Identify which cell holds the provided text, then report its (x, y) central coordinate. 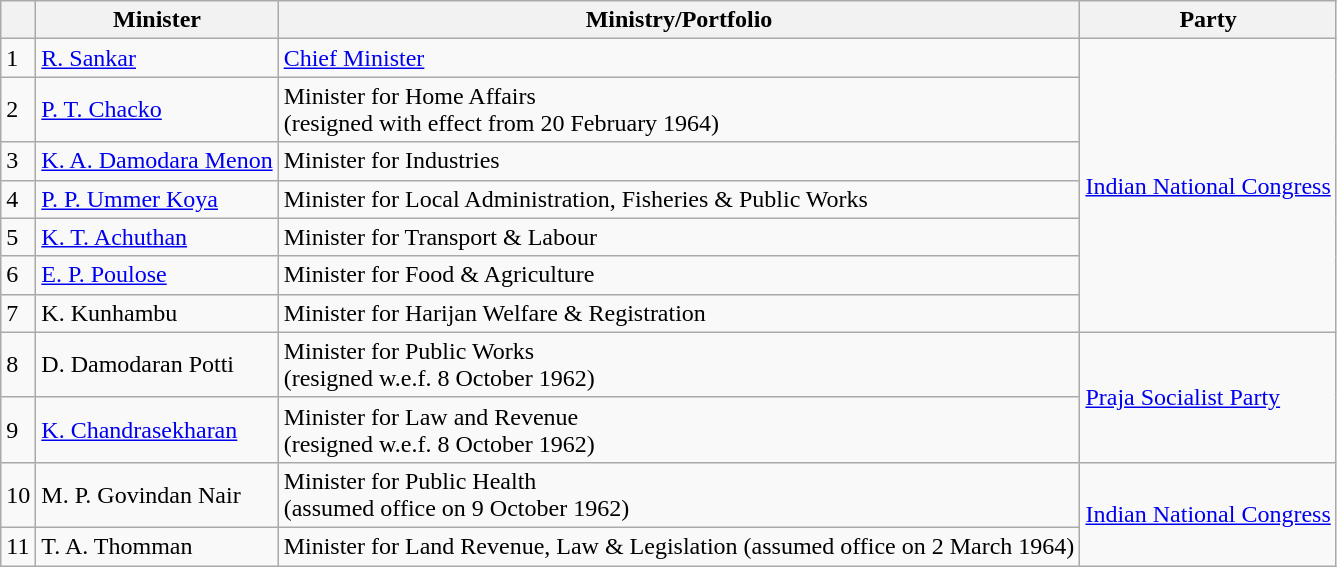
11 (18, 546)
Ministry/Portfolio (679, 20)
T. A. Thomman (157, 546)
K. Kunhambu (157, 313)
Minister for Land Revenue, Law & Legislation (assumed office on 2 March 1964) (679, 546)
K. T. Achuthan (157, 237)
6 (18, 275)
5 (18, 237)
10 (18, 494)
Praja Socialist Party (1208, 397)
K. A. Damodara Menon (157, 161)
8 (18, 364)
3 (18, 161)
Party (1208, 20)
E. P. Poulose (157, 275)
P. T. Chacko (157, 110)
Minister (157, 20)
Minister for Local Administration, Fisheries & Public Works (679, 199)
P. P. Ummer Koya (157, 199)
4 (18, 199)
K. Chandrasekharan (157, 430)
2 (18, 110)
R. Sankar (157, 58)
1 (18, 58)
Minister for Public Works(resigned w.e.f. 8 October 1962) (679, 364)
Chief Minister (679, 58)
Minister for Home Affairs(resigned with effect from 20 February 1964) (679, 110)
Minister for Food & Agriculture (679, 275)
Minister for Industries (679, 161)
9 (18, 430)
D. Damodaran Potti (157, 364)
M. P. Govindan Nair (157, 494)
Minister for Transport & Labour (679, 237)
Minister for Harijan Welfare & Registration (679, 313)
7 (18, 313)
Minister for Law and Revenue(resigned w.e.f. 8 October 1962) (679, 430)
Minister for Public Health(assumed office on 9 October 1962) (679, 494)
